Identify which cell holds the provided text, then report its (X, Y) central coordinate. 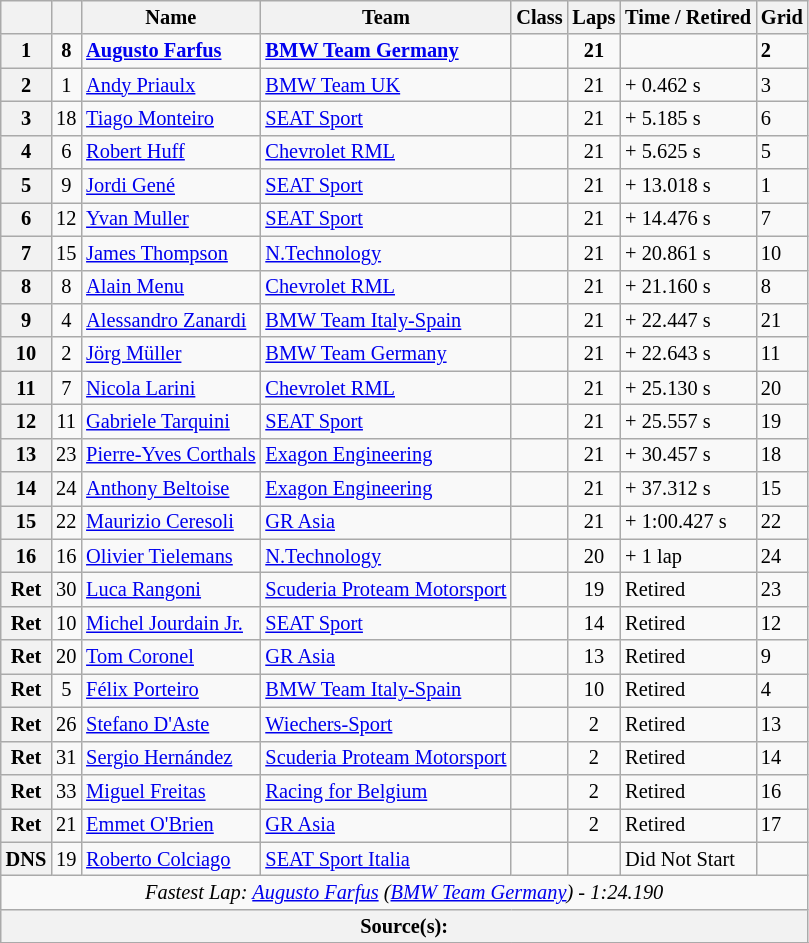
Time / Retired (688, 17)
+ 25.557 s (688, 421)
DNS (26, 859)
Andy Priaulx (170, 85)
+ 1 lap (688, 556)
Augusto Farfus (170, 51)
Name (170, 17)
31 (66, 758)
Sergio Hernández (170, 758)
+ 13.018 s (688, 186)
30 (66, 589)
+ 0.462 s (688, 85)
Fastest Lap: Augusto Farfus (BMW Team Germany) - 1:24.190 (404, 892)
17 (782, 825)
SEAT Sport Italia (386, 859)
Michel Jourdain Jr. (170, 623)
Miguel Freitas (170, 791)
+ 30.457 s (688, 455)
+ 22.643 s (688, 354)
Jordi Gené (170, 186)
Laps (594, 17)
33 (66, 791)
Yvan Muller (170, 219)
Did Not Start (688, 859)
Team (386, 17)
Tom Coronel (170, 657)
Grid (782, 17)
26 (66, 724)
Anthony Beltoise (170, 489)
BMW Team UK (386, 85)
+ 5.625 s (688, 152)
Source(s): (404, 926)
Tiago Monteiro (170, 118)
Jörg Müller (170, 354)
James Thompson (170, 253)
+ 22.447 s (688, 320)
Alessandro Zanardi (170, 320)
Class (539, 17)
Gabriele Tarquini (170, 421)
+ 21.160 s (688, 287)
Wiechers-Sport (386, 724)
Roberto Colciago (170, 859)
Stefano D'Aste (170, 724)
+ 20.861 s (688, 253)
+ 14.476 s (688, 219)
Olivier Tielemans (170, 556)
+ 5.185 s (688, 118)
Alain Menu (170, 287)
Emmet O'Brien (170, 825)
Félix Porteiro (170, 690)
+ 37.312 s (688, 489)
Racing for Belgium (386, 791)
Robert Huff (170, 152)
+ 1:00.427 s (688, 522)
Maurizio Ceresoli (170, 522)
Luca Rangoni (170, 589)
Pierre-Yves Corthals (170, 455)
+ 25.130 s (688, 388)
Nicola Larini (170, 388)
